Output the (x, y) coordinate of the center of the cell containing the given text.  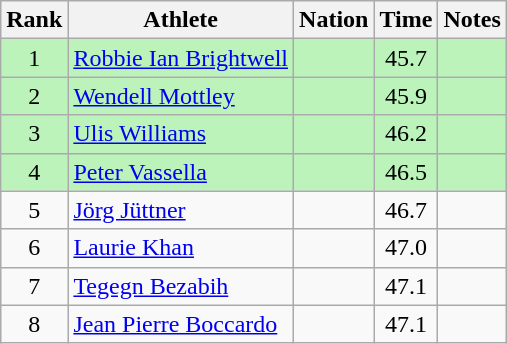
1 (34, 58)
46.7 (406, 210)
46.5 (406, 172)
Wendell Mottley (181, 96)
45.7 (406, 58)
Athlete (181, 20)
8 (34, 324)
47.0 (406, 248)
Ulis Williams (181, 134)
2 (34, 96)
6 (34, 248)
5 (34, 210)
Notes (472, 20)
3 (34, 134)
Peter Vassella (181, 172)
46.2 (406, 134)
Time (406, 20)
Robbie Ian Brightwell (181, 58)
Nation (334, 20)
Jörg Jüttner (181, 210)
4 (34, 172)
45.9 (406, 96)
Tegegn Bezabih (181, 286)
Laurie Khan (181, 248)
7 (34, 286)
Jean Pierre Boccardo (181, 324)
Rank (34, 20)
